Return the (X, Y) coordinate for the center point of the cell that contains the specified text.  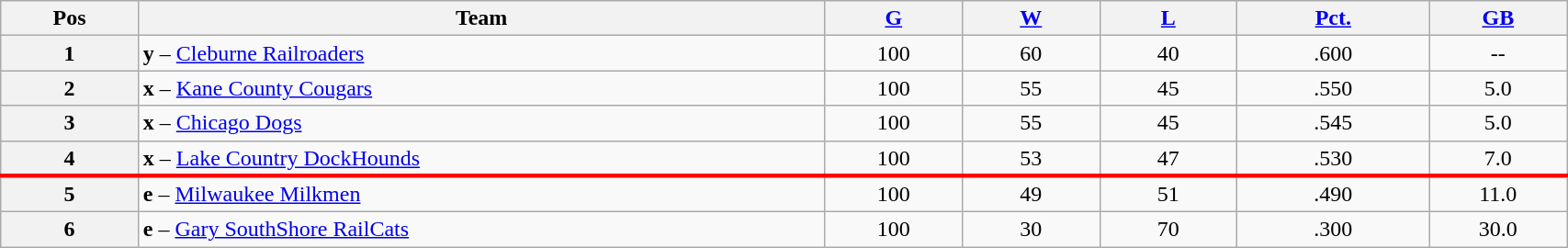
2 (70, 88)
-- (1498, 53)
1 (70, 53)
6 (70, 230)
e – Gary SouthShore RailCats (481, 230)
W (1032, 18)
Pct. (1334, 18)
47 (1168, 158)
G (894, 18)
53 (1032, 158)
L (1168, 18)
.600 (1334, 53)
x – Lake Country DockHounds (481, 158)
30.0 (1498, 230)
.545 (1334, 123)
40 (1168, 53)
.550 (1334, 88)
x – Chicago Dogs (481, 123)
70 (1168, 230)
51 (1168, 194)
.490 (1334, 194)
Team (481, 18)
30 (1032, 230)
GB (1498, 18)
49 (1032, 194)
y – Cleburne Railroaders (481, 53)
11.0 (1498, 194)
Pos (70, 18)
.300 (1334, 230)
e – Milwaukee Milkmen (481, 194)
x – Kane County Cougars (481, 88)
5 (70, 194)
4 (70, 158)
7.0 (1498, 158)
3 (70, 123)
60 (1032, 53)
.530 (1334, 158)
